Capture the cell that displays the provided text and extract its [X, Y] central coordinate. 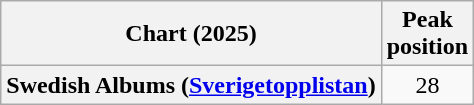
Chart (2025) [191, 34]
28 [427, 85]
Swedish Albums (Sverigetopplistan) [191, 85]
Peakposition [427, 34]
